Detect which cell encompasses the target text, then output its [X, Y] center coordinate. 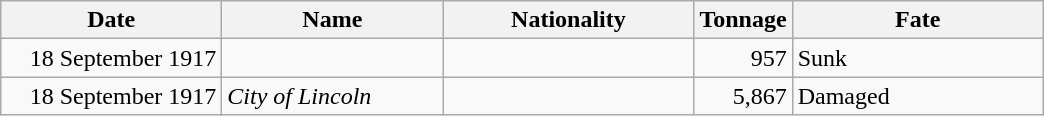
Tonnage [743, 20]
Damaged [918, 96]
Sunk [918, 58]
Nationality [568, 20]
Date [112, 20]
5,867 [743, 96]
957 [743, 58]
City of Lincoln [332, 96]
Name [332, 20]
Fate [918, 20]
